Pinpoint the cell where the given text exists, returning its (x, y) midpoint coordinate. 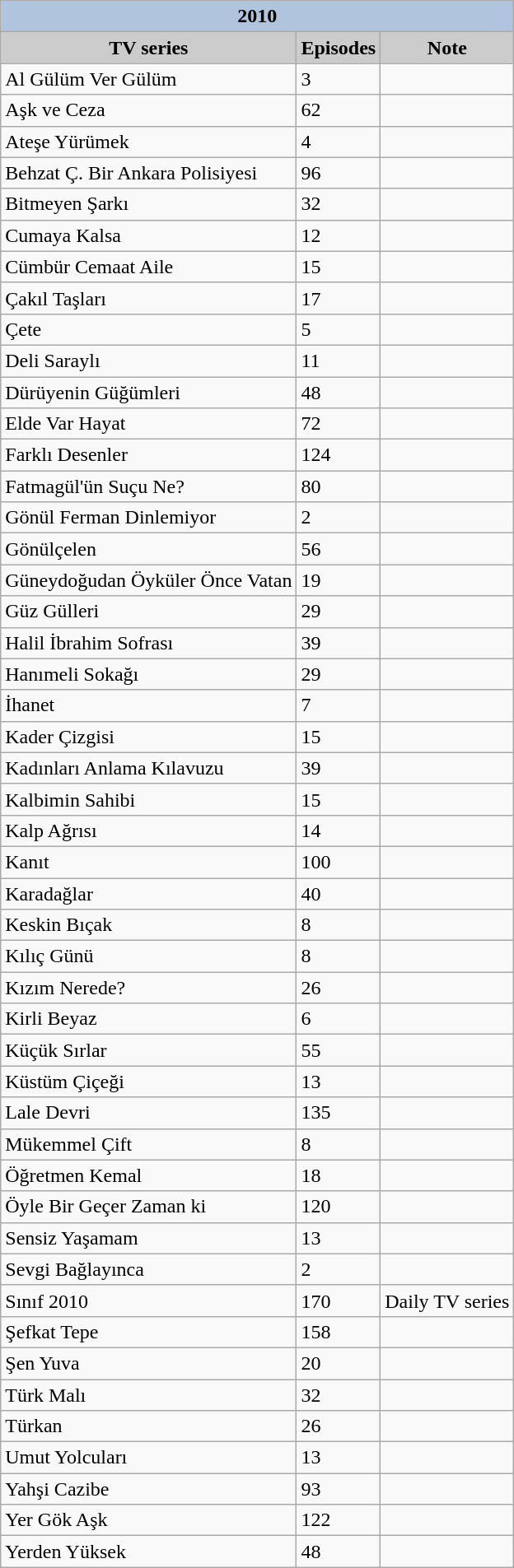
Kirli Beyaz (148, 1019)
Gönülçelen (148, 549)
135 (339, 1113)
5 (339, 329)
Türk Malı (148, 1395)
Halil İbrahim Sofrası (148, 643)
Cumaya Kalsa (148, 235)
Sınıf 2010 (148, 1300)
Türkan (148, 1426)
12 (339, 235)
Kader Çizgisi (148, 737)
17 (339, 298)
2010 (257, 16)
Deli Saraylı (148, 361)
56 (339, 549)
Gönül Ferman Dinlemiyor (148, 518)
170 (339, 1300)
Hanımeli Sokağı (148, 674)
Kalbimin Sahibi (148, 799)
14 (339, 831)
Fatmagül'ün Suçu Ne? (148, 486)
62 (339, 110)
Behzat Ç. Bir Ankara Polisiyesi (148, 173)
7 (339, 705)
Umut Yolcuları (148, 1458)
122 (339, 1520)
40 (339, 893)
Küstüm Çiçeği (148, 1082)
Şen Yuva (148, 1363)
Kızım Nerede? (148, 988)
Kalp Ağrısı (148, 831)
20 (339, 1363)
158 (339, 1332)
55 (339, 1050)
Mükemmel Çift (148, 1144)
80 (339, 486)
Karadağlar (148, 893)
Bitmeyen Şarkı (148, 204)
6 (339, 1019)
Öyle Bir Geçer Zaman ki (148, 1207)
Şefkat Tepe (148, 1332)
Keskin Bıçak (148, 925)
Daily TV series (447, 1300)
İhanet (148, 705)
Yer Gök Aşk (148, 1520)
3 (339, 79)
Aşk ve Ceza (148, 110)
18 (339, 1175)
Öğretmen Kemal (148, 1175)
124 (339, 455)
Cümbür Cemaat Aile (148, 267)
Küçük Sırlar (148, 1050)
Ateşe Yürümek (148, 142)
Farklı Desenler (148, 455)
Kanıt (148, 862)
11 (339, 361)
Elde Var Hayat (148, 424)
Yahşi Cazibe (148, 1489)
Güz Gülleri (148, 612)
96 (339, 173)
Al Gülüm Ver Gülüm (148, 79)
Kadınları Anlama Kılavuzu (148, 768)
120 (339, 1207)
Yerden Yüksek (148, 1552)
Note (447, 48)
Kılıç Günü (148, 956)
19 (339, 580)
Çakıl Taşları (148, 298)
93 (339, 1489)
Dürüyenin Güğümleri (148, 393)
TV series (148, 48)
4 (339, 142)
Episodes (339, 48)
Sensiz Yaşamam (148, 1238)
Güneydoğudan Öyküler Önce Vatan (148, 580)
Lale Devri (148, 1113)
Sevgi Bağlayınca (148, 1269)
Çete (148, 329)
72 (339, 424)
100 (339, 862)
